Locate the cell with the specified text and output its (X, Y) center coordinate. 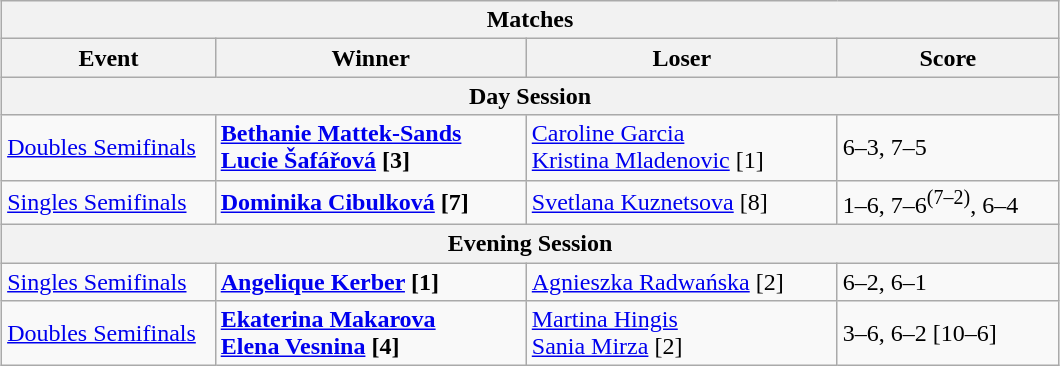
3–6, 6–2 [10–6] (948, 334)
6–2, 6–1 (948, 282)
Dominika Cibulková [7] (370, 202)
Bethanie Mattek-Sands Lucie Šafářová [3] (370, 148)
Svetlana Kuznetsova [8] (682, 202)
Loser (682, 58)
6–3, 7–5 (948, 148)
Score (948, 58)
Winner (370, 58)
1–6, 7–6(7–2), 6–4 (948, 202)
Day Session (530, 96)
Agnieszka Radwańska [2] (682, 282)
Event (109, 58)
Martina Hingis Sania Mirza [2] (682, 334)
Evening Session (530, 244)
Caroline Garcia Kristina Mladenovic [1] (682, 148)
Matches (530, 20)
Angelique Kerber [1] (370, 282)
Ekaterina Makarova Elena Vesnina [4] (370, 334)
